Identify which cell holds the provided text, then report its (x, y) central coordinate. 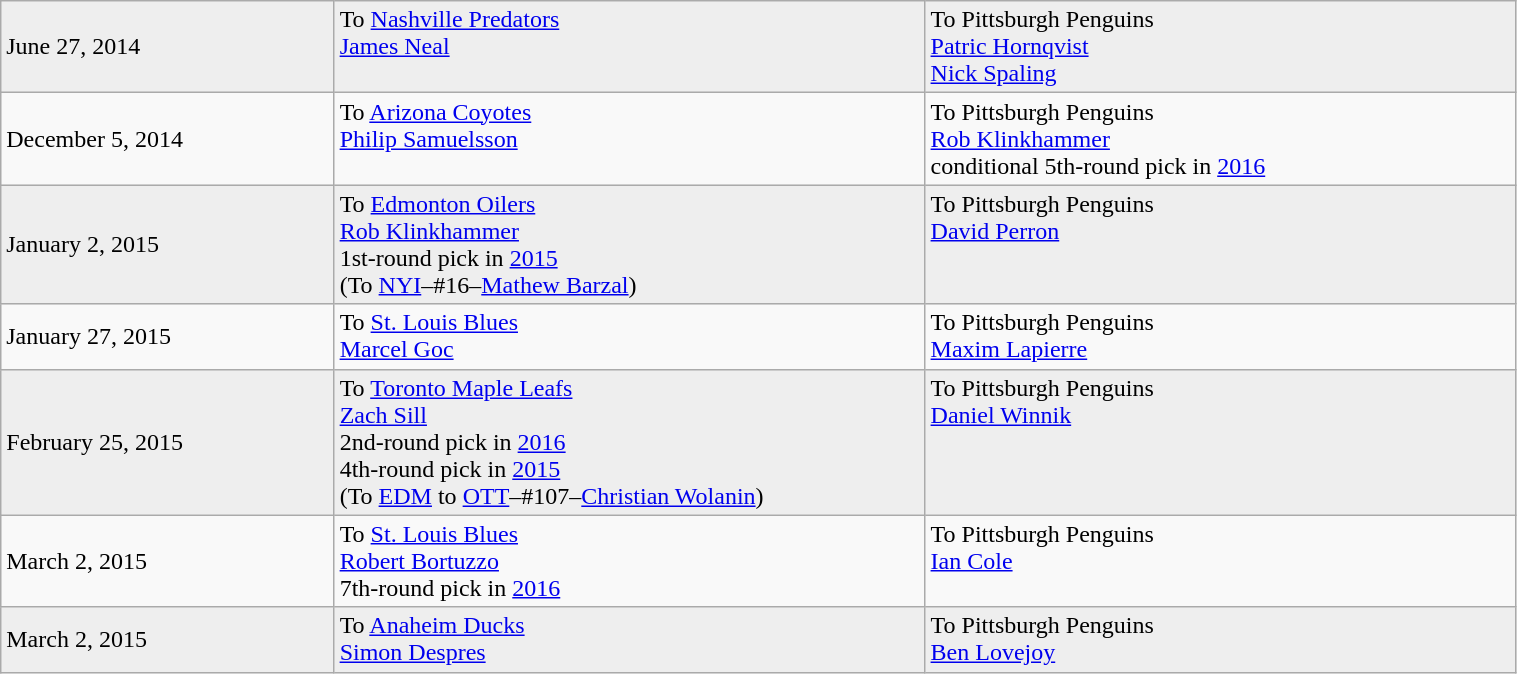
To Pittsburgh PenguinsPatric HornqvistNick Spaling (1220, 47)
January 2, 2015 (168, 244)
January 27, 2015 (168, 336)
To Arizona CoyotesPhilip Samuelsson (630, 139)
To Edmonton OilersRob Klinkhammer1st-round pick in 2015(To NYI–#16–Mathew Barzal) (630, 244)
To Pittsburgh PenguinsIan Cole (1220, 561)
December 5, 2014 (168, 139)
To St. Louis BluesRobert Bortuzzo7th-round pick in 2016 (630, 561)
To Pittsburgh PenguinsDavid Perron (1220, 244)
June 27, 2014 (168, 47)
To Anaheim DucksSimon Despres (630, 640)
To Pittsburgh PenguinsMaxim Lapierre (1220, 336)
To Pittsburgh PenguinsDaniel Winnik (1220, 442)
To Nashville PredatorsJames Neal (630, 47)
February 25, 2015 (168, 442)
To Pittsburgh PenguinsBen Lovejoy (1220, 640)
To Pittsburgh PenguinsRob Klinkhammerconditional 5th-round pick in 2016 (1220, 139)
To St. Louis BluesMarcel Goc (630, 336)
To Toronto Maple LeafsZach Sill2nd-round pick in 20164th-round pick in 2015(To EDM to OTT–#107–Christian Wolanin) (630, 442)
